Scan for the cell matching the given text and deliver its (X, Y) coordinate at center. 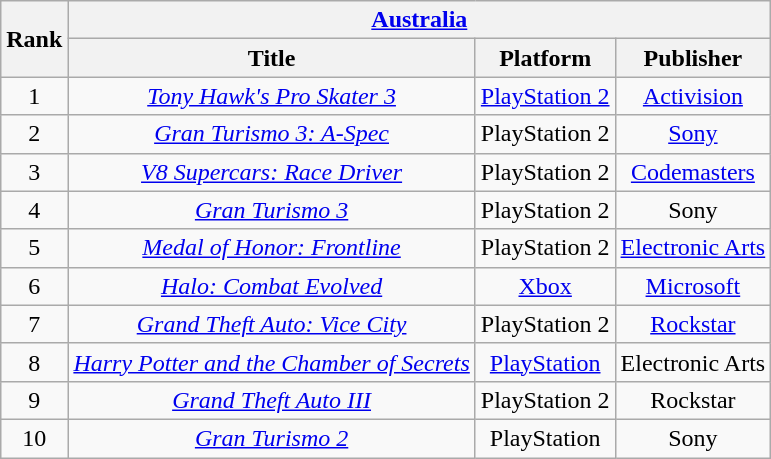
Activision (693, 96)
6 (34, 286)
Australia (420, 20)
Platform (545, 58)
Gran Turismo 3: A-Spec (272, 134)
8 (34, 362)
1 (34, 96)
Harry Potter and the Chamber of Secrets (272, 362)
Codemasters (693, 172)
Rank (34, 39)
Xbox (545, 286)
Gran Turismo 3 (272, 210)
3 (34, 172)
Halo: Combat Evolved (272, 286)
Medal of Honor: Frontline (272, 248)
Gran Turismo 2 (272, 438)
4 (34, 210)
Microsoft (693, 286)
2 (34, 134)
9 (34, 400)
Title (272, 58)
Grand Theft Auto III (272, 400)
5 (34, 248)
10 (34, 438)
V8 Supercars: Race Driver (272, 172)
Grand Theft Auto: Vice City (272, 324)
7 (34, 324)
Tony Hawk's Pro Skater 3 (272, 96)
Publisher (693, 58)
